Detect which cell encompasses the target text, then output its (X, Y) center coordinate. 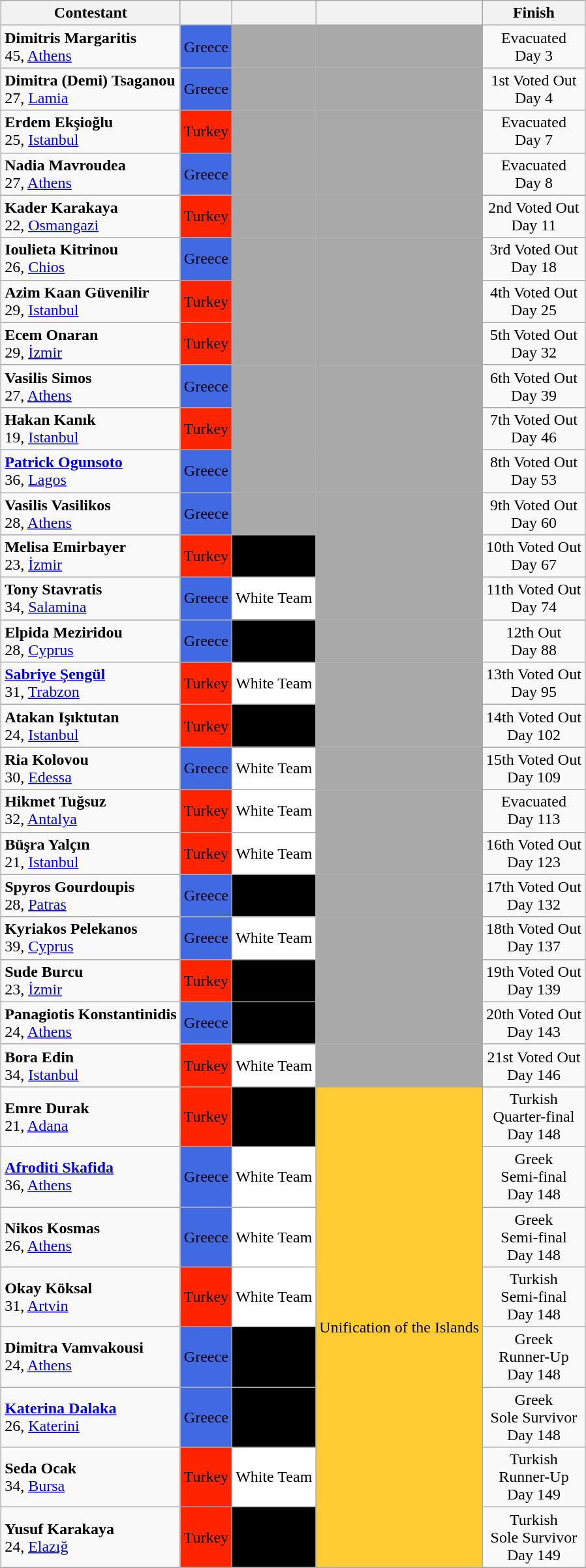
Panagiotis Konstantinidis24, Athens (91, 1023)
14th Voted OutDay 102 (534, 726)
Evacuated Day 113 (534, 810)
Erdem Ekşioğlu25, Istanbul (91, 132)
GreekSole SurvivorDay 148 (534, 1417)
Tony Stavratis34, Salamina (91, 599)
Sabriye Şengül31, Trabzon (91, 684)
GreekRunner-UpDay 148 (534, 1357)
5th Voted OutDay 32 (534, 343)
Sude Burcu23, İzmir (91, 980)
Turkish Runner-UpDay 149 (534, 1477)
Finish (534, 13)
TurkishSemi-finalDay 148 (534, 1297)
Seda Ocak34, Bursa (91, 1477)
2nd Voted OutDay 11 (534, 217)
Atakan Işıktutan24, Istanbul (91, 726)
6th Voted OutDay 39 (534, 386)
Büşra Yalçın21, Istanbul (91, 853)
Ioulieta Kitrinou26, Chios (91, 258)
Ria Kolovou30, Edessa (91, 769)
10th Voted OutDay 67 (534, 556)
Ecem Onaran29, İzmir (91, 343)
11th Voted OutDay 74 (534, 599)
Nikos Kosmas26, Athens (91, 1237)
Unification of the Islands (399, 1327)
Yusuf Karakaya24, Elazığ (91, 1537)
Hakan Kanık19, Istanbul (91, 428)
Evacuated Day 7 (534, 132)
4th Voted OutDay 25 (534, 301)
Emre Durak21, Adana (91, 1116)
1st Voted OutDay 4 (534, 89)
Azim Kaan Güvenilir29, Istanbul (91, 301)
Dimitra Vamvakousi 24, Athens (91, 1357)
Hikmet Tuğsuz32, Antalya (91, 810)
13th Voted OutDay 95 (534, 684)
Dimitra (Demi) Tsaganou27, Lamia (91, 89)
EvacuatedDay 3 (534, 47)
Vasilis Simos 27, Athens (91, 386)
Contestant (91, 13)
7th Voted OutDay 46 (534, 428)
18th Voted OutDay 137 (534, 938)
Turkish Sole SurvivorDay 149 (534, 1537)
8th Voted OutDay 53 (534, 471)
Melisa Emirbayer23, İzmir (91, 556)
3rd Voted OutDay 18 (534, 258)
Okay Köksal31, Artvin (91, 1297)
Afroditi Skafida36, Athens (91, 1176)
Kyriakos Pelekanos39, Cyprus (91, 938)
Patrick Ogunsoto 36, Lagos (91, 471)
Bora Edin34, Istanbul (91, 1065)
19th Voted OutDay 139 (534, 980)
12th OutDay 88 (534, 641)
TurkishQuarter-finalDay 148 (534, 1116)
9th Voted OutDay 60 (534, 513)
Katerina Dalaka26, Katerini (91, 1417)
21st Voted OutDay 146 (534, 1065)
15th Voted OutDay 109 (534, 769)
20th Voted Out Day 143 (534, 1023)
Elpida Meziridou 28, Cyprus (91, 641)
Kader Karakaya22, Osmangazi (91, 217)
17th Voted OutDay 132 (534, 895)
Vasilis Vasilikos 28, Athens (91, 513)
Spyros Gourdoupis 28, Patras (91, 895)
Dimitris Margaritis45, Athens (91, 47)
Nadia Mavroudea27, Athens (91, 174)
16th Voted OutDay 123 (534, 853)
Evacuated Day 8 (534, 174)
